Pinpoint the cell where the given text exists, returning its (X, Y) midpoint coordinate. 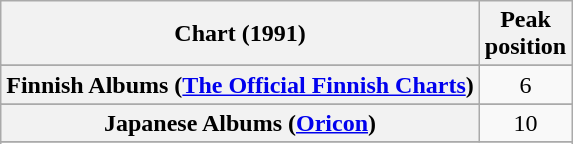
6 (525, 85)
Chart (1991) (240, 34)
Japanese Albums (Oricon) (240, 123)
Finnish Albums (The Official Finnish Charts) (240, 85)
Peakposition (525, 34)
10 (525, 123)
